Identify which cell holds the provided text, then report its [x, y] central coordinate. 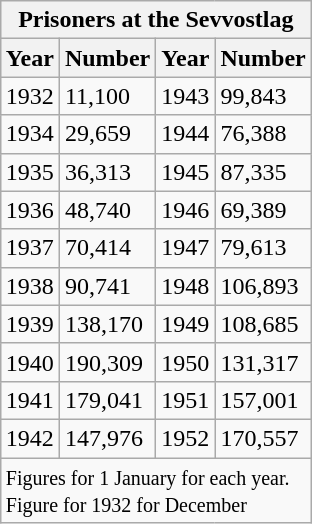
1937 [30, 248]
1945 [186, 172]
87,335 [263, 172]
170,557 [263, 438]
1951 [186, 400]
1946 [186, 210]
48,740 [107, 210]
Prisoners at the Sevvostlag [156, 20]
179,041 [107, 400]
1950 [186, 362]
1942 [30, 438]
1934 [30, 134]
70,414 [107, 248]
1947 [186, 248]
99,843 [263, 96]
1935 [30, 172]
1952 [186, 438]
1938 [30, 286]
11,100 [107, 96]
90,741 [107, 286]
Figures for 1 January for each year.Figure for 1932 for December [156, 490]
79,613 [263, 248]
1939 [30, 324]
138,170 [107, 324]
69,389 [263, 210]
1936 [30, 210]
1932 [30, 96]
1943 [186, 96]
76,388 [263, 134]
1940 [30, 362]
157,001 [263, 400]
106,893 [263, 286]
1941 [30, 400]
1948 [186, 286]
36,313 [107, 172]
190,309 [107, 362]
1949 [186, 324]
108,685 [263, 324]
147,976 [107, 438]
131,317 [263, 362]
1944 [186, 134]
29,659 [107, 134]
